Search for the cell housing the specified text and yield its (X, Y) center coordinate. 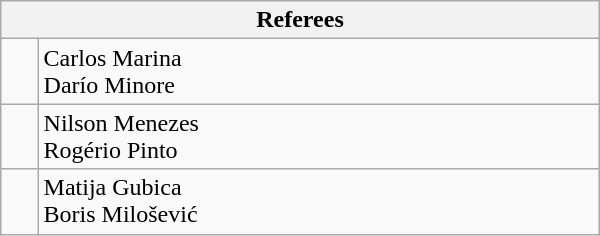
Referees (300, 20)
Carlos MarinaDarío Minore (318, 72)
Nilson MenezesRogério Pinto (318, 136)
Matija GubicaBoris Milošević (318, 202)
